Output the (x, y) coordinate of the center of the cell containing the given text.  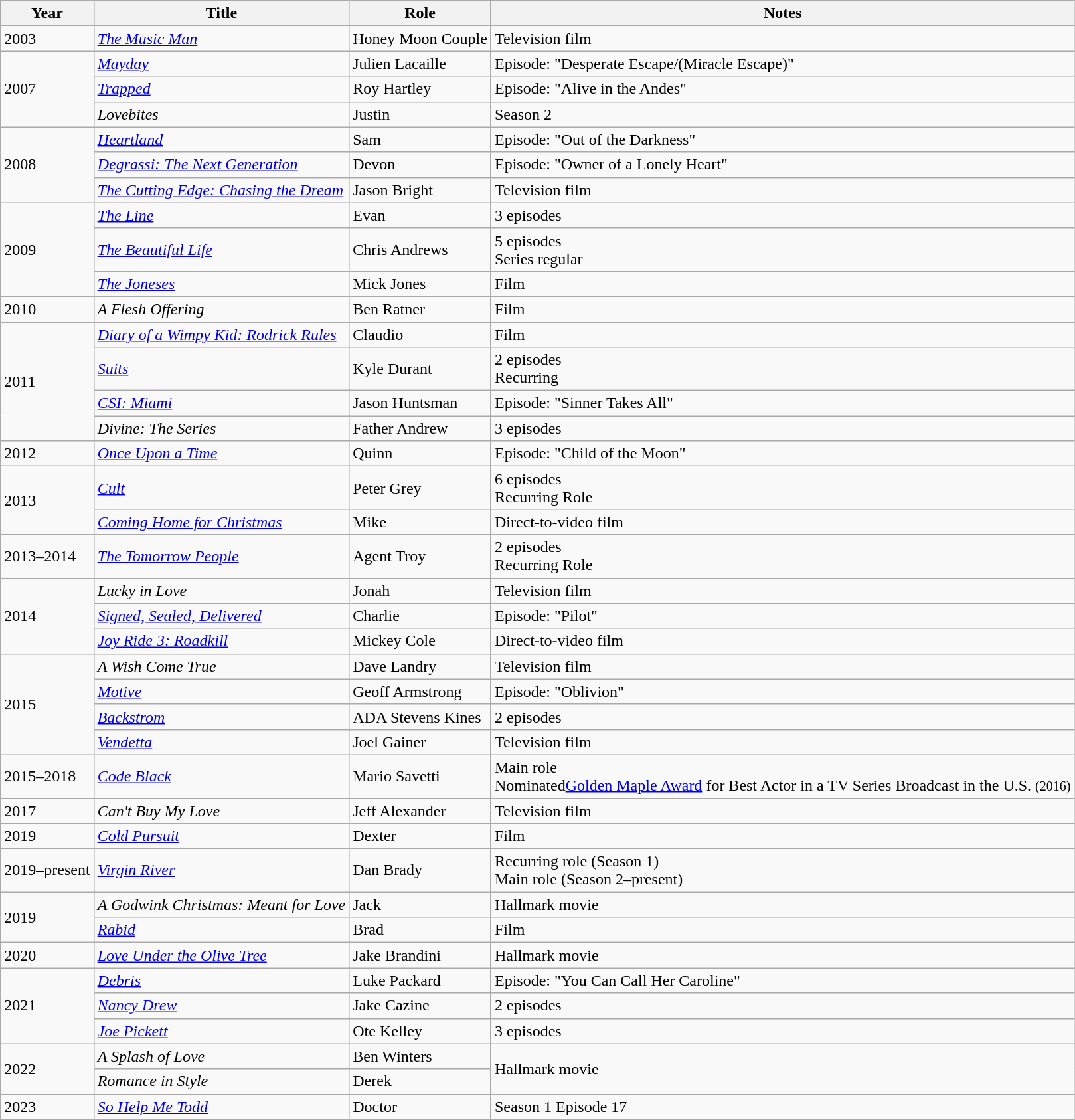
Title (222, 13)
Kyle Durant (420, 369)
Episode: "Alive in the Andes" (782, 89)
Honey Moon Couple (420, 39)
Rabid (222, 930)
2015 (47, 704)
2012 (47, 454)
Mario Savetti (420, 776)
Claudio (420, 334)
Episode: "You Can Call Her Caroline" (782, 980)
Joe Pickett (222, 1031)
Jack (420, 905)
Main roleNominatedGolden Maple Award for Best Actor in a TV Series Broadcast in the U.S. (2016) (782, 776)
Dexter (420, 836)
Diary of a Wimpy Kid: Rodrick Rules (222, 334)
2 episodesRecurring (782, 369)
Episode: "Pilot" (782, 616)
Season 1 Episode 17 (782, 1107)
Roy Hartley (420, 89)
2020 (47, 955)
Debris (222, 980)
The Cutting Edge: Chasing the Dream (222, 190)
2017 (47, 811)
ADA Stevens Kines (420, 717)
2008 (47, 165)
Evan (420, 215)
Charlie (420, 616)
Coming Home for Christmas (222, 522)
Joy Ride 3: Roadkill (222, 641)
A Splash of Love (222, 1056)
2007 (47, 89)
Julien Lacaille (420, 64)
Can't Buy My Love (222, 811)
A Wish Come True (222, 666)
Episode: "Out of the Darkness" (782, 140)
The Line (222, 215)
Dan Brady (420, 870)
Heartland (222, 140)
Ben Winters (420, 1056)
Mickey Cole (420, 641)
Brad (420, 930)
2003 (47, 39)
6 episodesRecurring Role (782, 488)
CSI: Miami (222, 403)
Mike (420, 522)
Father Andrew (420, 428)
2009 (47, 250)
The Joneses (222, 284)
Love Under the Olive Tree (222, 955)
Signed, Sealed, Delivered (222, 616)
Suits (222, 369)
Peter Grey (420, 488)
2 episodesRecurring Role (782, 557)
Jake Cazine (420, 1006)
Ote Kelley (420, 1031)
Luke Packard (420, 980)
Episode: "Sinner Takes All" (782, 403)
Cult (222, 488)
Divine: The Series (222, 428)
A Godwink Christmas: Meant for Love (222, 905)
Jason Huntsman (420, 403)
Joel Gainer (420, 742)
2023 (47, 1107)
2010 (47, 309)
Episode: "Oblivion" (782, 692)
Episode: "Desperate Escape/(Miracle Escape)" (782, 64)
Episode: "Child of the Moon" (782, 454)
Cold Pursuit (222, 836)
2013 (47, 501)
So Help Me Todd (222, 1107)
Episode: "Owner of a Lonely Heart" (782, 165)
Nancy Drew (222, 1006)
Jake Brandini (420, 955)
Chris Andrews (420, 250)
Virgin River (222, 870)
Lucky in Love (222, 591)
Mayday (222, 64)
Jason Bright (420, 190)
The Beautiful Life (222, 250)
2013–2014 (47, 557)
Year (47, 13)
Degrassi: The Next Generation (222, 165)
2022 (47, 1069)
Quinn (420, 454)
The Tomorrow People (222, 557)
Devon (420, 165)
Ben Ratner (420, 309)
Vendetta (222, 742)
Recurring role (Season 1)Main role (Season 2–present) (782, 870)
Notes (782, 13)
Jeff Alexander (420, 811)
2015–2018 (47, 776)
Once Upon a Time (222, 454)
2011 (47, 381)
Geoff Armstrong (420, 692)
Season 2 (782, 114)
A Flesh Offering (222, 309)
5 episodesSeries regular (782, 250)
2019–present (47, 870)
Mick Jones (420, 284)
Derek (420, 1081)
Doctor (420, 1107)
The Music Man (222, 39)
Justin (420, 114)
Romance in Style (222, 1081)
Code Black (222, 776)
2021 (47, 1006)
Role (420, 13)
2014 (47, 616)
Jonah (420, 591)
Lovebites (222, 114)
Sam (420, 140)
Agent Troy (420, 557)
Backstrom (222, 717)
Motive (222, 692)
Dave Landry (420, 666)
Trapped (222, 89)
